For the text-containing cell, return its midpoint in (x, y) coordinate format. 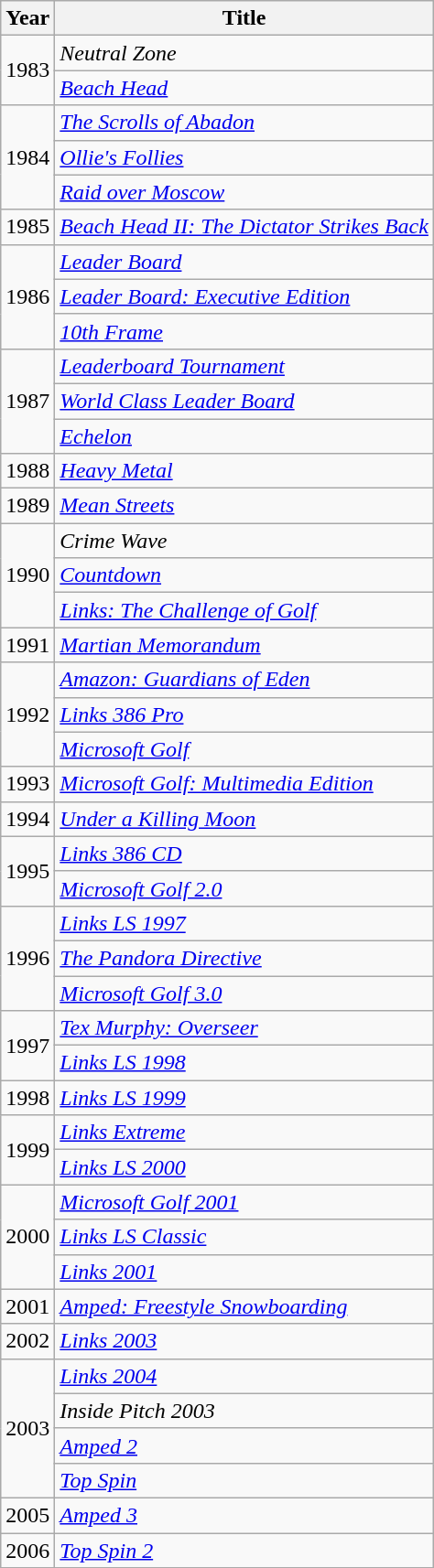
Neutral Zone (244, 53)
2001 (27, 1306)
Raid over Moscow (244, 192)
Ollie's Follies (244, 157)
Mean Streets (244, 506)
2000 (27, 1237)
Links LS 2000 (244, 1167)
Links LS 1998 (244, 1063)
1990 (27, 575)
Amped 2 (244, 1445)
Top Spin (244, 1480)
1998 (27, 1098)
1994 (27, 819)
1999 (27, 1150)
Countdown (244, 575)
Title (244, 18)
2003 (27, 1428)
Leaderboard Tournament (244, 366)
Links LS Classic (244, 1237)
Microsoft Golf: Multimedia Edition (244, 784)
Beach Head II: The Dictator Strikes Back (244, 227)
2006 (27, 1551)
The Pandora Directive (244, 958)
Links 386 CD (244, 854)
Amazon: Guardians of Eden (244, 680)
1988 (27, 471)
1986 (27, 296)
Martian Memorandum (244, 645)
1985 (27, 227)
2002 (27, 1341)
Amped: Freestyle Snowboarding (244, 1306)
Top Spin 2 (244, 1551)
2005 (27, 1515)
Leader Board (244, 262)
Links 386 Pro (244, 714)
1993 (27, 784)
World Class Leader Board (244, 401)
Heavy Metal (244, 471)
Year (27, 18)
Crime Wave (244, 541)
1995 (27, 871)
Inside Pitch 2003 (244, 1411)
1992 (27, 714)
Links 2004 (244, 1376)
1989 (27, 506)
Microsoft Golf 2001 (244, 1202)
Links: The Challenge of Golf (244, 610)
Amped 3 (244, 1515)
The Scrolls of Abadon (244, 123)
Microsoft Golf 3.0 (244, 993)
Under a Killing Moon (244, 819)
1984 (27, 157)
Microsoft Golf (244, 749)
10th Frame (244, 331)
Links LS 1997 (244, 923)
Tex Murphy: Overseer (244, 1028)
Links 2003 (244, 1341)
Beach Head (244, 88)
1996 (27, 958)
Echelon (244, 436)
Leader Board: Executive Edition (244, 296)
1987 (27, 401)
Microsoft Golf 2.0 (244, 888)
Links LS 1999 (244, 1098)
1991 (27, 645)
Links Extreme (244, 1133)
1997 (27, 1046)
Links 2001 (244, 1272)
1983 (27, 70)
